Determine the [X, Y] coordinate at the center of the cell enclosing the given text.  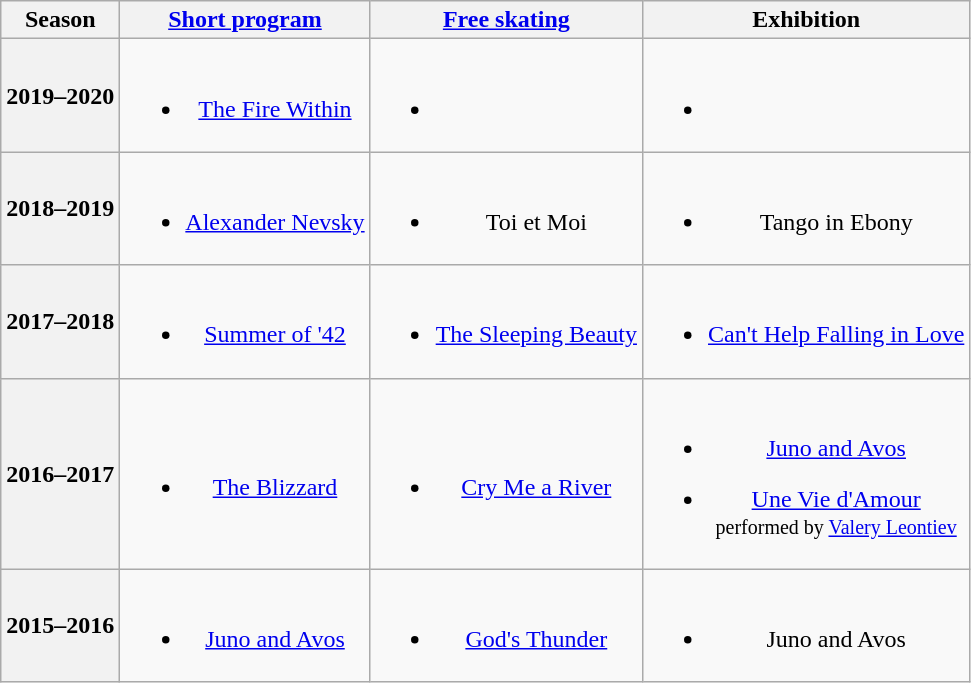
The Blizzard [245, 474]
2019–2020 [60, 96]
The Fire Within [245, 96]
2017–2018 [60, 322]
Summer of '42 [245, 322]
Short program [245, 20]
God's Thunder [506, 626]
The Sleeping Beauty [506, 322]
Can't Help Falling in Love [806, 322]
Exhibition [806, 20]
Alexander Nevsky [245, 208]
Cry Me a River [506, 474]
Season [60, 20]
2016–2017 [60, 474]
Juno and Avos Une Vie d'Amourperformed by Valery Leontiev [806, 474]
Tango in Ebony [806, 208]
Toi et Moi [506, 208]
2015–2016 [60, 626]
Free skating [506, 20]
2018–2019 [60, 208]
